Provide the (x, y) coordinate of the cell's center where the given text is located.  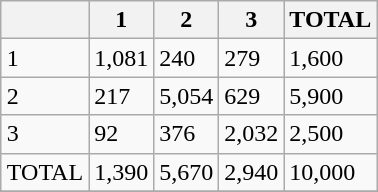
1,081 (122, 58)
5,900 (330, 96)
1,600 (330, 58)
5,670 (186, 172)
2,500 (330, 134)
279 (252, 58)
217 (122, 96)
1,390 (122, 172)
2,032 (252, 134)
376 (186, 134)
10,000 (330, 172)
2,940 (252, 172)
240 (186, 58)
5,054 (186, 96)
629 (252, 96)
92 (122, 134)
